Identify which cell holds the provided text, then report its [x, y] central coordinate. 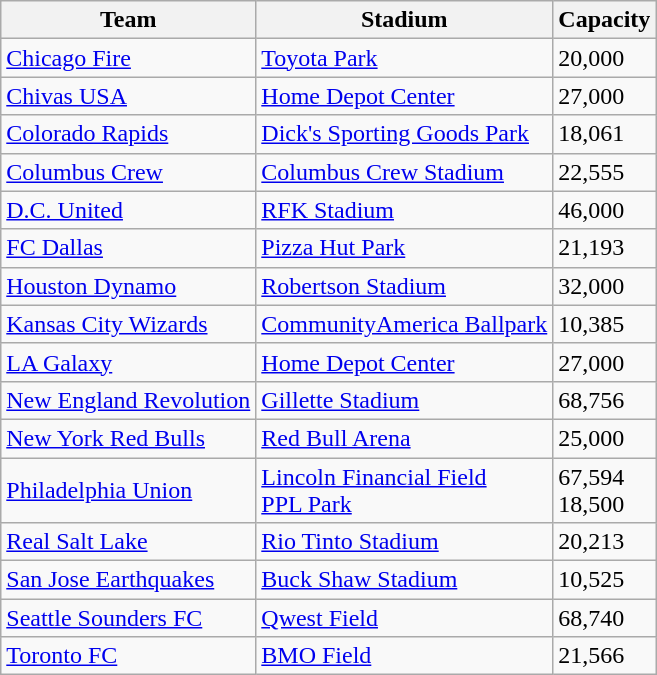
Toyota Park [404, 58]
Capacity [604, 20]
20,213 [604, 542]
Chicago Fire [128, 58]
46,000 [604, 210]
LA Galaxy [128, 362]
Rio Tinto Stadium [404, 542]
Philadelphia Union [128, 490]
Gillette Stadium [404, 400]
D.C. United [128, 210]
BMO Field [404, 656]
Chivas USA [128, 96]
New England Revolution [128, 400]
25,000 [604, 438]
32,000 [604, 286]
Columbus Crew Stadium [404, 172]
Houston Dynamo [128, 286]
CommunityAmerica Ballpark [404, 324]
22,555 [604, 172]
New York Red Bulls [128, 438]
67,594 18,500 [604, 490]
68,740 [604, 618]
10,385 [604, 324]
21,193 [604, 248]
Robertson Stadium [404, 286]
Seattle Sounders FC [128, 618]
Team [128, 20]
Real Salt Lake [128, 542]
Kansas City Wizards [128, 324]
Dick's Sporting Goods Park [404, 134]
Qwest Field [404, 618]
Colorado Rapids [128, 134]
RFK Stadium [404, 210]
Toronto FC [128, 656]
21,566 [604, 656]
Buck Shaw Stadium [404, 580]
18,061 [604, 134]
Pizza Hut Park [404, 248]
Lincoln Financial Field PPL Park [404, 490]
Columbus Crew [128, 172]
68,756 [604, 400]
Stadium [404, 20]
20,000 [604, 58]
Red Bull Arena [404, 438]
10,525 [604, 580]
FC Dallas [128, 248]
San Jose Earthquakes [128, 580]
